Determine the [x, y] coordinate at the center of the cell enclosing the given text.  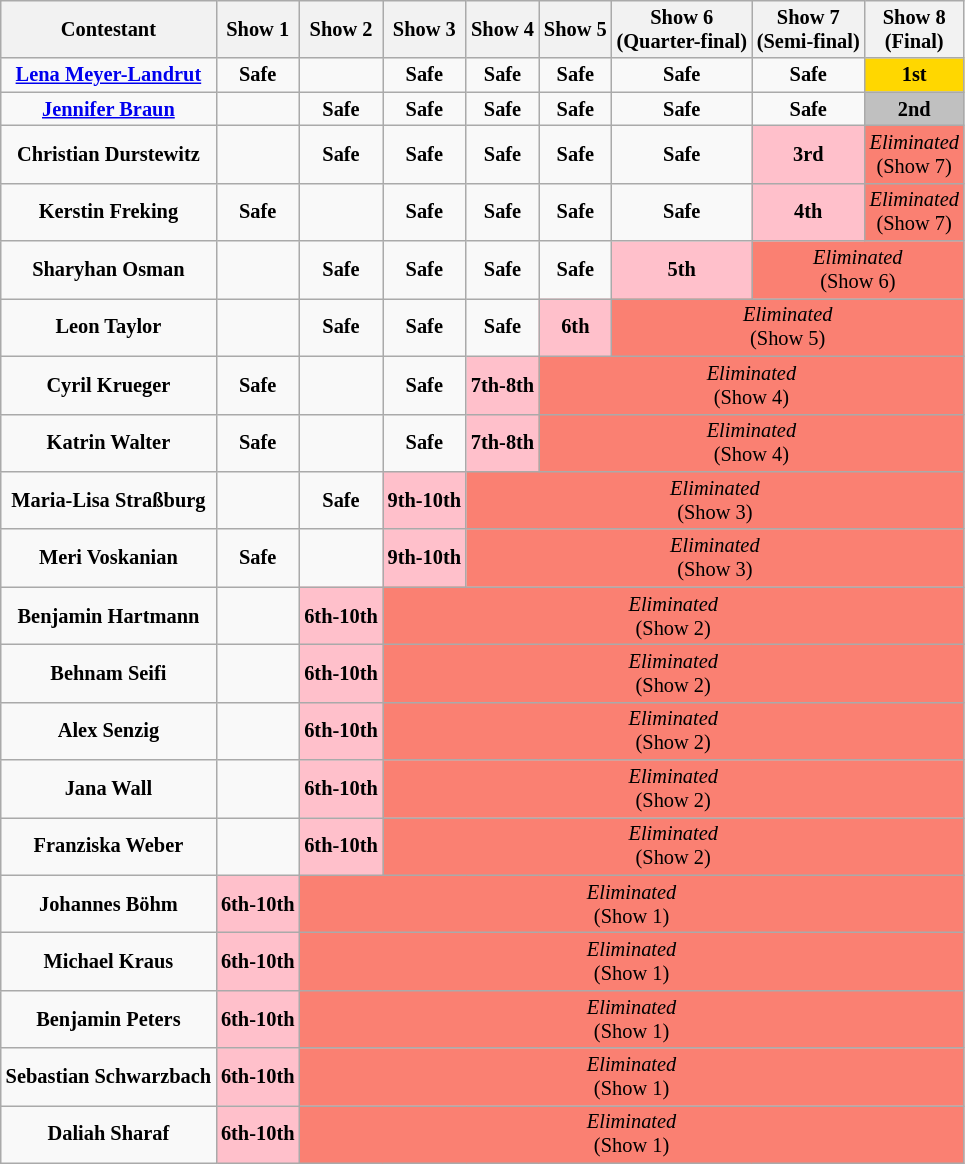
Michael Kraus [108, 961]
Meri Voskanian [108, 558]
Eliminated(Show 5) [788, 327]
Contestant [108, 29]
Show 7(Semi-final) [808, 29]
6th [576, 327]
Katrin Walter [108, 443]
Jana Wall [108, 789]
Show 4 [502, 29]
5th [682, 270]
Show 3 [424, 29]
Sebastian Schwarzbach [108, 1077]
Benjamin Peters [108, 1019]
Sharyhan Osman [108, 270]
Leon Taylor [108, 327]
Johannes Böhm [108, 904]
Behnam Seifi [108, 673]
Christian Durstewitz [108, 154]
2nd [914, 109]
Show 2 [340, 29]
Show 8(Final) [914, 29]
1st [914, 75]
Show 5 [576, 29]
Jennifer Braun [108, 109]
Alex Senzig [108, 731]
Show 6(Quarter-final) [682, 29]
Benjamin Hartmann [108, 616]
4th [808, 212]
Lena Meyer-Landrut [108, 75]
Franziska Weber [108, 846]
Kerstin Freking [108, 212]
Show 1 [258, 29]
Maria-Lisa Straßburg [108, 500]
Daliah Sharaf [108, 1134]
Cyril Krueger [108, 385]
Eliminated(Show 6) [858, 270]
3rd [808, 154]
